Capture the cell that displays the provided text and extract its [X, Y] central coordinate. 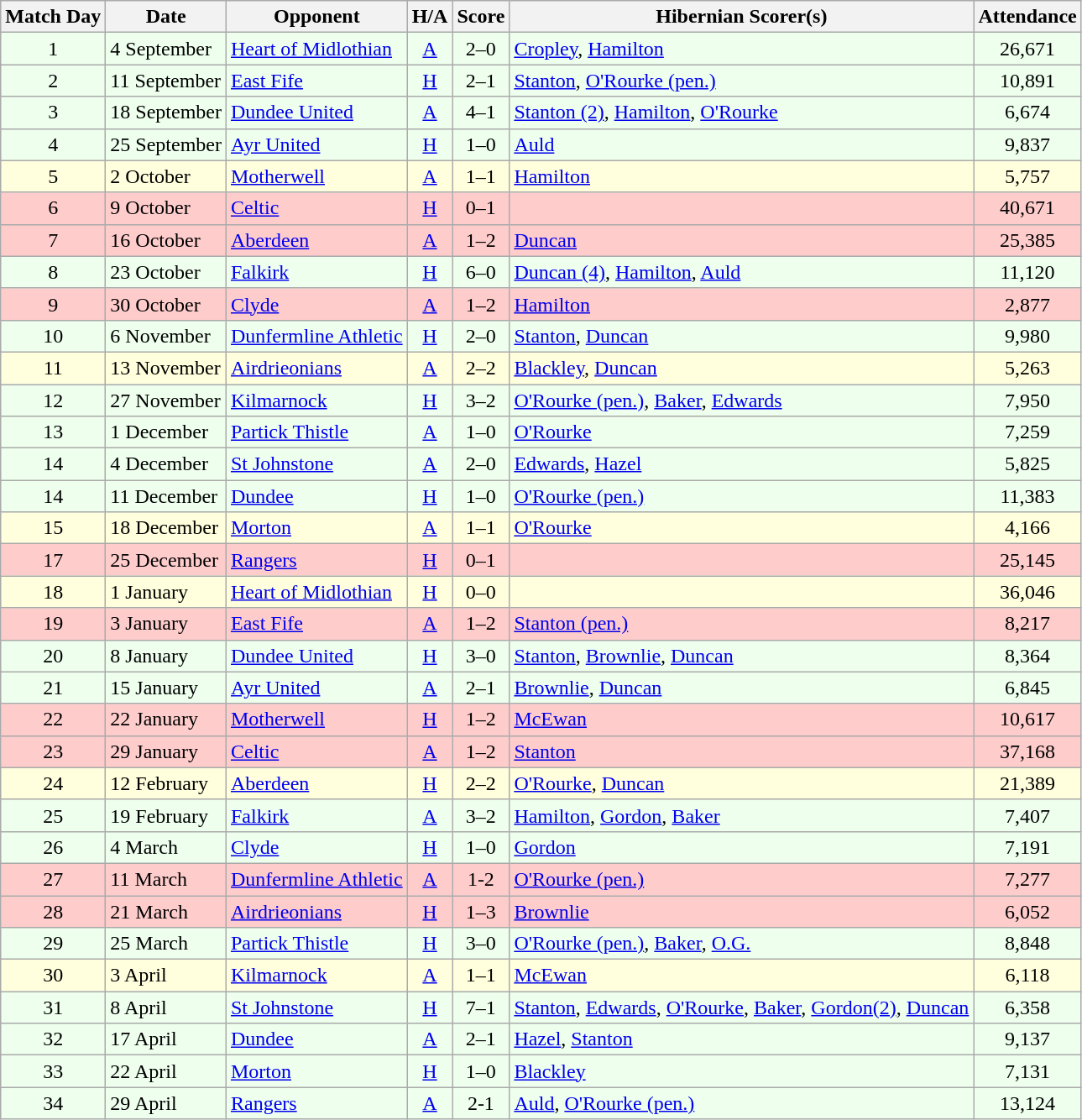
28 [54, 911]
Stanton, O'Rourke (pen.) [742, 81]
27 November [166, 400]
15 [54, 528]
32 [54, 1039]
Hazel, Stanton [742, 1039]
6 November [166, 336]
5,757 [1027, 176]
7,131 [1027, 1071]
9,837 [1027, 144]
7 [54, 240]
2 October [166, 176]
Stanton (2), Hamilton, O'Rourke [742, 113]
19 February [166, 815]
11 [54, 368]
2 [54, 81]
11,120 [1027, 272]
1 January [166, 592]
11 March [166, 879]
21 [54, 688]
Duncan (4), Hamilton, Auld [742, 272]
6,052 [1027, 911]
11,383 [1027, 496]
9 [54, 304]
22 [54, 720]
26,671 [1027, 49]
25 March [166, 944]
H/A [430, 17]
6,118 [1027, 976]
O'Rourke (pen.), Baker, O.G. [742, 944]
30 [54, 976]
4 September [166, 49]
2,877 [1027, 304]
4 [54, 144]
34 [54, 1103]
Stanton, Brownlie, Duncan [742, 656]
4 March [166, 847]
Score [481, 17]
0–0 [481, 592]
3 April [166, 976]
17 April [166, 1039]
10 [54, 336]
8,217 [1027, 624]
29 January [166, 751]
8,848 [1027, 944]
4 December [166, 464]
O'Rourke, Duncan [742, 783]
24 [54, 783]
19 [54, 624]
23 October [166, 272]
3 [54, 113]
Opponent [316, 17]
29 [54, 944]
Brownlie [742, 911]
10,617 [1027, 720]
7,407 [1027, 815]
6,845 [1027, 688]
9 October [166, 208]
36,046 [1027, 592]
15 January [166, 688]
6,358 [1027, 1007]
12 February [166, 783]
5,263 [1027, 368]
25 December [166, 560]
27 [54, 879]
4–1 [481, 113]
Stanton [742, 751]
26 [54, 847]
O'Rourke (pen.), Baker, Edwards [742, 400]
11 December [166, 496]
8 [54, 272]
8,364 [1027, 656]
10,891 [1027, 81]
3 January [166, 624]
7,277 [1027, 879]
13 [54, 432]
29 April [166, 1103]
25 [54, 815]
31 [54, 1007]
13 November [166, 368]
40,671 [1027, 208]
18 September [166, 113]
Hamilton, Gordon, Baker [742, 815]
9,137 [1027, 1039]
5,825 [1027, 464]
Blackley [742, 1071]
7,259 [1027, 432]
1 December [166, 432]
6 [54, 208]
22 April [166, 1071]
25,145 [1027, 560]
Date [166, 17]
20 [54, 656]
6,674 [1027, 113]
1 [54, 49]
12 [54, 400]
23 [54, 751]
Blackley, Duncan [742, 368]
22 January [166, 720]
2-1 [481, 1103]
7,191 [1027, 847]
8 January [166, 656]
25 September [166, 144]
18 December [166, 528]
8 April [166, 1007]
4,166 [1027, 528]
6–0 [481, 272]
Stanton, Duncan [742, 336]
25,385 [1027, 240]
Auld, O'Rourke (pen.) [742, 1103]
7,950 [1027, 400]
30 October [166, 304]
1-2 [481, 879]
Hibernian Scorer(s) [742, 17]
17 [54, 560]
9,980 [1027, 336]
18 [54, 592]
13,124 [1027, 1103]
33 [54, 1071]
Stanton, Edwards, O'Rourke, Baker, Gordon(2), Duncan [742, 1007]
Auld [742, 144]
Match Day [54, 17]
Duncan [742, 240]
1–3 [481, 911]
Cropley, Hamilton [742, 49]
37,168 [1027, 751]
Gordon [742, 847]
Brownlie, Duncan [742, 688]
11 September [166, 81]
21 March [166, 911]
Attendance [1027, 17]
Edwards, Hazel [742, 464]
21,389 [1027, 783]
Stanton (pen.) [742, 624]
7–1 [481, 1007]
5 [54, 176]
16 October [166, 240]
